Output the [x, y] coordinate of the center of the cell containing the given text.  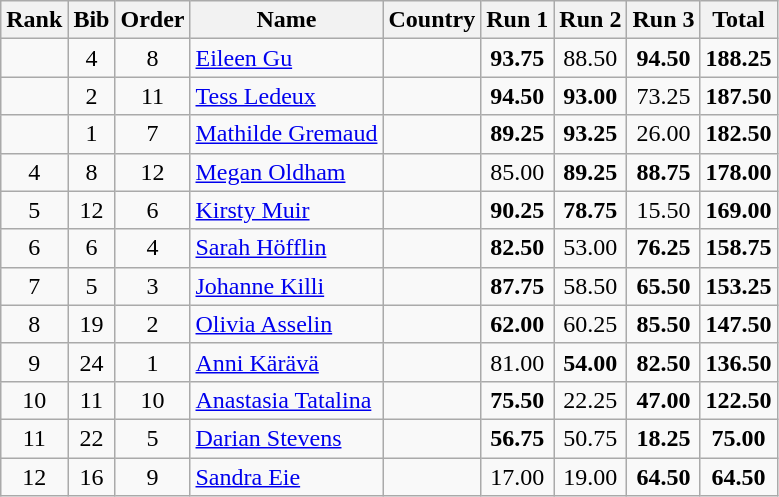
93.00 [590, 96]
188.25 [738, 58]
Bib [92, 20]
Rank [34, 20]
88.75 [664, 172]
18.25 [664, 438]
56.75 [518, 438]
Olivia Asselin [286, 324]
24 [92, 362]
75.50 [518, 400]
136.50 [738, 362]
Run 2 [590, 20]
73.25 [664, 96]
Tess Ledeux [286, 96]
87.75 [518, 286]
Sarah Höfflin [286, 248]
88.50 [590, 58]
158.75 [738, 248]
58.50 [590, 286]
122.50 [738, 400]
Name [286, 20]
Anastasia Tatalina [286, 400]
15.50 [664, 210]
85.00 [518, 172]
75.00 [738, 438]
19 [92, 324]
147.50 [738, 324]
93.75 [518, 58]
Country [432, 20]
182.50 [738, 134]
Kirsty Muir [286, 210]
Run 1 [518, 20]
16 [92, 477]
Order [152, 20]
47.00 [664, 400]
54.00 [590, 362]
53.00 [590, 248]
81.00 [518, 362]
169.00 [738, 210]
78.75 [590, 210]
Darian Stevens [286, 438]
65.50 [664, 286]
3 [152, 286]
Johanne Killi [286, 286]
76.25 [664, 248]
85.50 [664, 324]
17.00 [518, 477]
22.25 [590, 400]
Eileen Gu [286, 58]
60.25 [590, 324]
62.00 [518, 324]
22 [92, 438]
187.50 [738, 96]
Mathilde Gremaud [286, 134]
26.00 [664, 134]
Total [738, 20]
90.25 [518, 210]
Run 3 [664, 20]
178.00 [738, 172]
Sandra Eie [286, 477]
93.25 [590, 134]
Megan Oldham [286, 172]
19.00 [590, 477]
153.25 [738, 286]
50.75 [590, 438]
Anni Kärävä [286, 362]
